Capture the cell that displays the provided text and extract its [x, y] central coordinate. 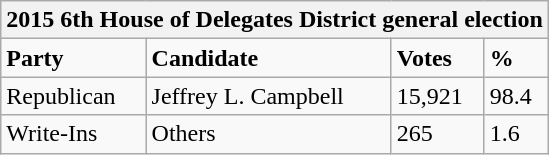
Jeffrey L. Campbell [268, 96]
Candidate [268, 58]
98.4 [516, 96]
% [516, 58]
1.6 [516, 134]
2015 6th House of Delegates District general election [275, 20]
265 [438, 134]
Votes [438, 58]
15,921 [438, 96]
Party [74, 58]
Others [268, 134]
Republican [74, 96]
Write-Ins [74, 134]
